Find where the given text appears and provide that cell's center as (X, Y) coordinate. 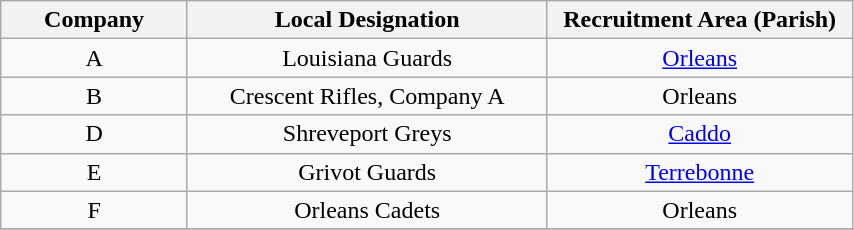
Grivot Guards (366, 172)
A (94, 58)
E (94, 172)
Shreveport Greys (366, 134)
Recruitment Area (Parish) (700, 20)
B (94, 96)
F (94, 210)
D (94, 134)
Louisiana Guards (366, 58)
Local Designation (366, 20)
Crescent Rifles, Company A (366, 96)
Orleans Cadets (366, 210)
Caddo (700, 134)
Terrebonne (700, 172)
Company (94, 20)
